Return (x, y) of the center of cell containing provided text 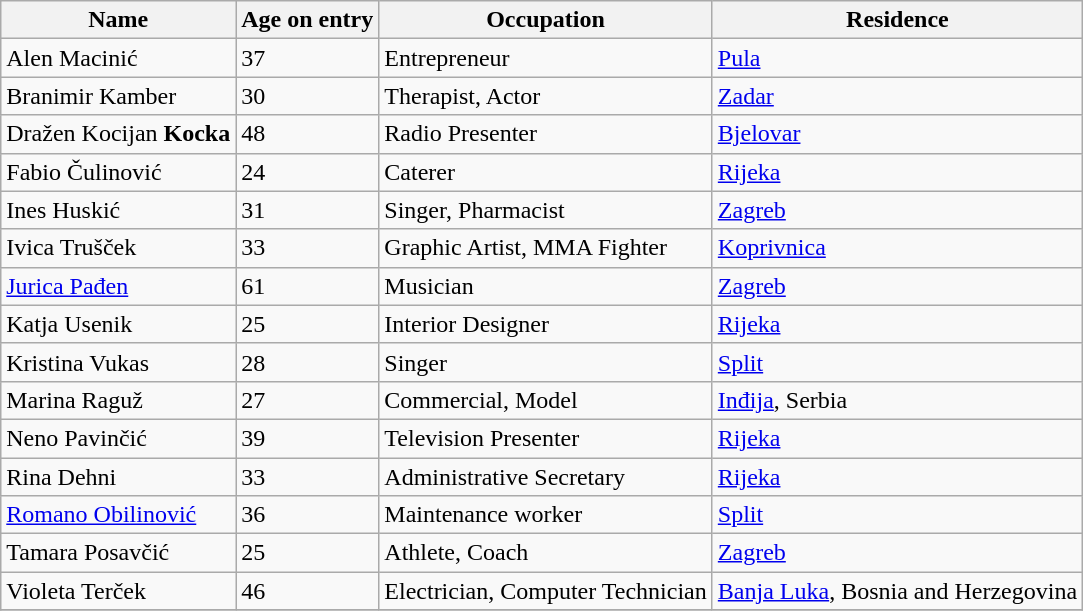
Caterer (546, 172)
61 (308, 286)
Inđija, Serbia (897, 400)
Jurica Pađen (118, 286)
24 (308, 172)
31 (308, 210)
Television Presenter (546, 438)
27 (308, 400)
Branimir Kamber (118, 96)
Residence (897, 20)
Age on entry (308, 20)
Alen Macinić (118, 58)
Occupation (546, 20)
Neno Pavinčić (118, 438)
Singer (546, 362)
Fabio Čulinović (118, 172)
Commercial, Model (546, 400)
39 (308, 438)
36 (308, 515)
Zadar (897, 96)
Name (118, 20)
Violeta Terček (118, 591)
30 (308, 96)
Tamara Posavčić (118, 553)
Singer, Pharmacist (546, 210)
Musician (546, 286)
Administrative Secretary (546, 477)
37 (308, 58)
Koprivnica (897, 248)
Interior Designer (546, 324)
Electrician, Computer Technician (546, 591)
Entrepreneur (546, 58)
Radio Presenter (546, 134)
28 (308, 362)
Ines Huskić (118, 210)
Banja Luka, Bosnia and Herzegovina (897, 591)
Maintenance worker (546, 515)
Therapist, Actor (546, 96)
Pula (897, 58)
Bjelovar (897, 134)
Dražen Kocijan Kocka (118, 134)
48 (308, 134)
Rina Dehni (118, 477)
Marina Raguž (118, 400)
46 (308, 591)
Athlete, Coach (546, 553)
Graphic Artist, MMA Fighter (546, 248)
Romano Obilinović (118, 515)
Ivica Trušček (118, 248)
Kristina Vukas (118, 362)
Katja Usenik (118, 324)
